Find where the given text appears and provide that cell's center as (X, Y) coordinate. 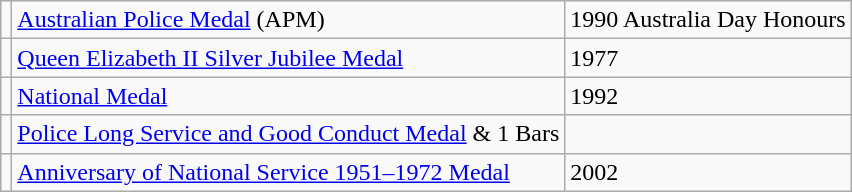
2002 (708, 172)
Police Long Service and Good Conduct Medal & 1 Bars (288, 134)
1990 Australia Day Honours (708, 20)
National Medal (288, 96)
1992 (708, 96)
Anniversary of National Service 1951–1972 Medal (288, 172)
1977 (708, 58)
Australian Police Medal (APM) (288, 20)
Queen Elizabeth II Silver Jubilee Medal (288, 58)
